Pinpoint the cell where the given text exists, returning its (x, y) midpoint coordinate. 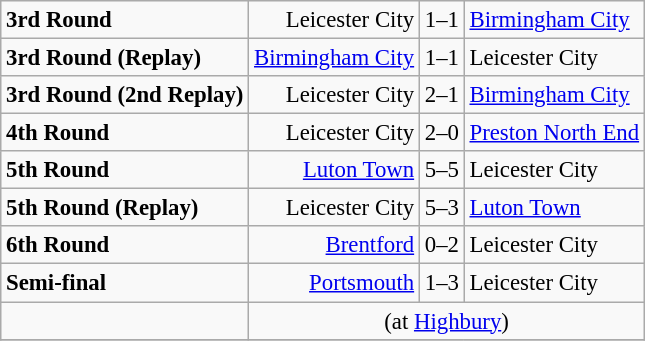
Semi-final (125, 283)
6th Round (125, 245)
5th Round (Replay) (125, 208)
5–3 (442, 208)
2–0 (442, 133)
2–1 (442, 95)
0–2 (442, 245)
1–3 (442, 283)
3rd Round (Replay) (125, 58)
Portsmouth (334, 283)
(at Highbury) (447, 321)
3rd Round (125, 20)
3rd Round (2nd Replay) (125, 95)
Preston North End (554, 133)
Brentford (334, 245)
5th Round (125, 170)
5–5 (442, 170)
4th Round (125, 133)
